Return [x, y] of the center of cell containing provided text 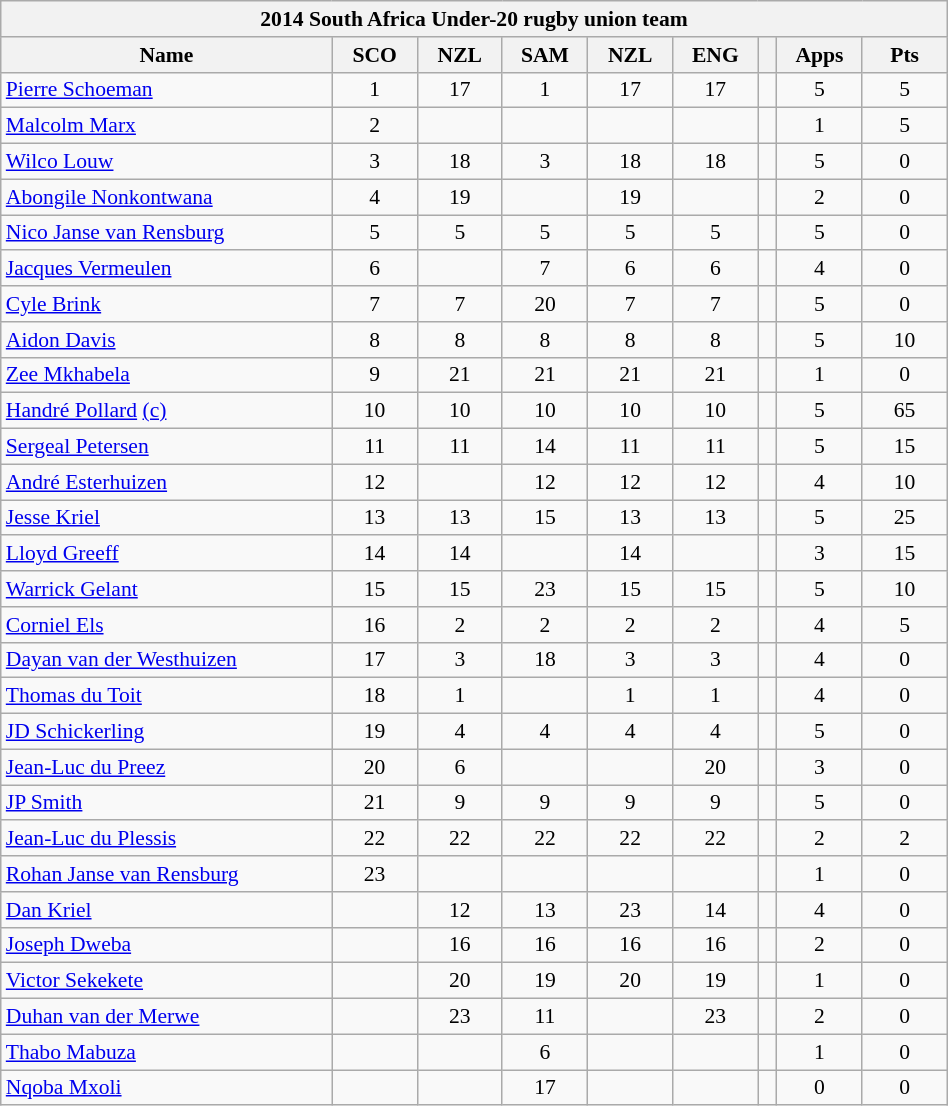
Pts [904, 55]
Dan Kriel [166, 910]
Pierre Schoeman [166, 90]
Apps [820, 55]
Wilco Louw [166, 162]
Joseph Dweba [166, 945]
Jacques Vermeulen [166, 269]
Sergeal Petersen [166, 447]
Malcolm Marx [166, 126]
Warrick Gelant [166, 589]
Cyle Brink [166, 304]
SAM [544, 55]
Jean-Luc du Plessis [166, 839]
Handré Pollard (c) [166, 411]
Dayan van der Westhuizen [166, 660]
Lloyd Greeff [166, 554]
Nqoba Mxoli [166, 1088]
André Esterhuizen [166, 482]
Jean-Luc du Preez [166, 767]
Corniel Els [166, 625]
Aidon Davis [166, 340]
JP Smith [166, 803]
ENG [716, 55]
Rohan Janse van Rensburg [166, 874]
Name [166, 55]
Nico Janse van Rensburg [166, 233]
25 [904, 518]
Abongile Nonkontwana [166, 197]
Duhan van der Merwe [166, 1017]
2014 South Africa Under-20 rugby union team [474, 19]
JD Schickerling [166, 732]
65 [904, 411]
Zee Mkhabela [166, 375]
SCO [374, 55]
Thabo Mabuza [166, 1052]
Victor Sekekete [166, 981]
Thomas du Toit [166, 696]
Jesse Kriel [166, 518]
